Identify which cell holds the provided text, then report its [x, y] central coordinate. 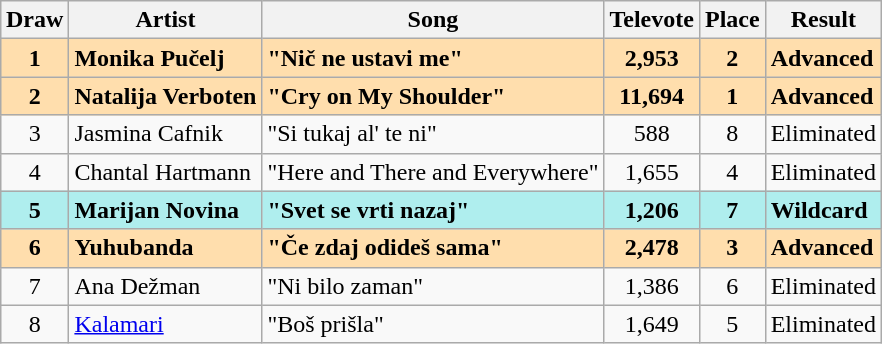
"Če zdaj odideš sama" [433, 248]
Televote [652, 20]
"Ni bilo zaman" [433, 286]
2,478 [652, 248]
"Svet se vrti nazaj" [433, 210]
Marijan Novina [166, 210]
Yuhubanda [166, 248]
Result [823, 20]
1,206 [652, 210]
11,694 [652, 96]
Monika Pučelj [166, 58]
Place [732, 20]
Wildcard [823, 210]
1,655 [652, 172]
Chantal Hartmann [166, 172]
"Nič ne ustavi me" [433, 58]
1,649 [652, 324]
1,386 [652, 286]
Draw [34, 20]
Song [433, 20]
Natalija Verboten [166, 96]
588 [652, 134]
"Si tukaj al' te ni" [433, 134]
Kalamari [166, 324]
Jasmina Cafnik [166, 134]
"Here and There and Everywhere" [433, 172]
Ana Dežman [166, 286]
Artist [166, 20]
"Boš prišla" [433, 324]
2,953 [652, 58]
"Cry on My Shoulder" [433, 96]
